Output the (X, Y) coordinate of the center of the cell containing the given text.  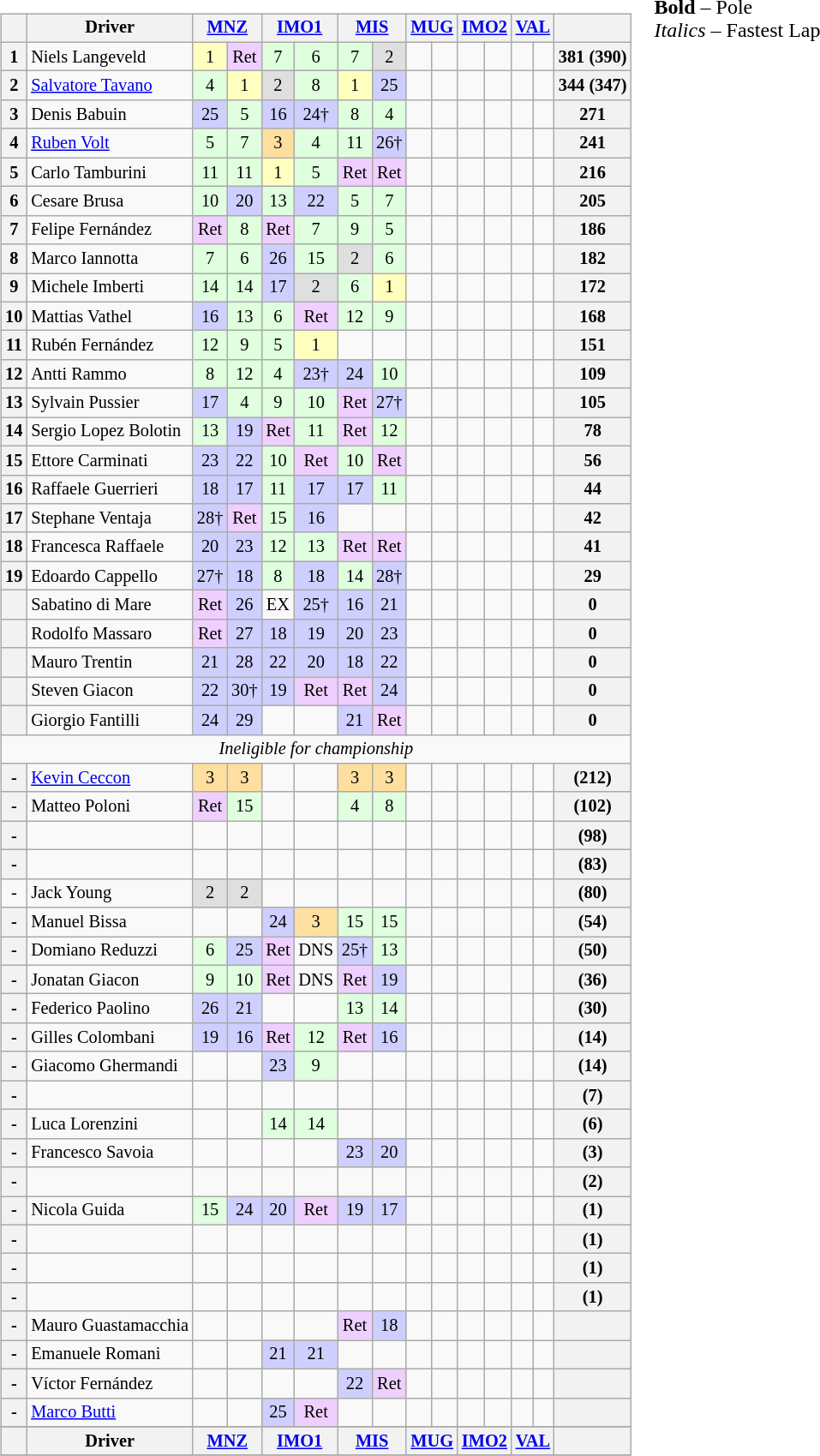
381 (390) (593, 57)
Ruben Volt (110, 143)
Steven Giacon (110, 692)
344 (347) (593, 86)
41 (593, 547)
151 (593, 345)
Víctor Fernández (110, 1383)
205 (593, 201)
Raffaele Guerrieri (110, 489)
(7) (593, 1095)
(98) (593, 836)
(50) (593, 951)
44 (593, 489)
Niels Langeveld (110, 57)
(6) (593, 1124)
Rubén Fernández (110, 345)
Salvatore Tavano (110, 86)
Antti Rammo (110, 374)
(83) (593, 865)
Cesare Brusa (110, 201)
Gilles Colombani (110, 1038)
172 (593, 288)
Francesca Raffaele (110, 547)
(2) (593, 1182)
105 (593, 403)
Francesco Savoia (110, 1153)
Mauro Guastamacchia (110, 1326)
(80) (593, 893)
Giorgio Fantilli (110, 720)
24† (315, 115)
109 (593, 374)
Marco Butti (110, 1412)
Ettore Carminati (110, 460)
Emanuele Romani (110, 1355)
Sabatino di Mare (110, 605)
27 (244, 633)
Nicola Guida (110, 1211)
Federico Paolino (110, 1009)
Jack Young (110, 893)
186 (593, 230)
241 (593, 143)
Kevin Ceccon (110, 778)
30† (244, 692)
Sylvain Pussier (110, 403)
168 (593, 316)
78 (593, 432)
Michele Imberti (110, 288)
Matteo Poloni (110, 806)
23† (315, 374)
Mattias Vathel (110, 316)
(30) (593, 1009)
Sergio Lopez Bolotin (110, 432)
28 (244, 662)
(54) (593, 922)
Ineligible for championship (315, 749)
Denis Babuin (110, 115)
Carlo Tamburini (110, 172)
Mauro Trentin (110, 662)
Marco Iannotta (110, 259)
(36) (593, 980)
Felipe Fernández (110, 230)
Giacomo Ghermandi (110, 1066)
56 (593, 460)
Stephane Ventaja (110, 518)
(3) (593, 1153)
(102) (593, 806)
Manuel Bissa (110, 922)
216 (593, 172)
Jonatan Giacon (110, 980)
EX (278, 605)
271 (593, 115)
(212) (593, 778)
182 (593, 259)
42 (593, 518)
Rodolfo Massaro (110, 633)
26† (389, 143)
Luca Lorenzini (110, 1124)
Domiano Reduzzi (110, 951)
Edoardo Cappello (110, 576)
